Determine the (X, Y) coordinate at the center of the cell enclosing the given text.  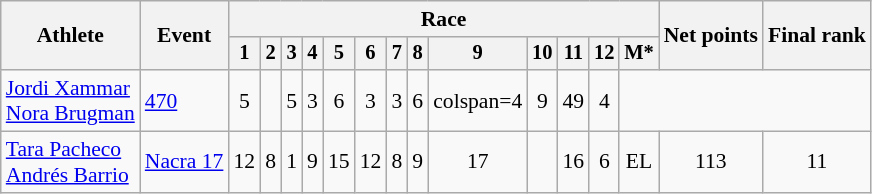
M* (638, 54)
2 (270, 54)
Net points (711, 36)
16 (573, 162)
Athlete (70, 36)
EL (638, 162)
49 (573, 100)
10 (542, 54)
Jordi XammarNora Brugman (70, 100)
15 (339, 162)
Final rank (817, 36)
Nacra 17 (184, 162)
colspan=4 (478, 100)
Event (184, 36)
Race (443, 19)
470 (184, 100)
113 (711, 162)
17 (478, 162)
Tara PachecoAndrés Barrio (70, 162)
7 (396, 54)
